Provide the [x, y] coordinate of the cell's center where the given text is located.  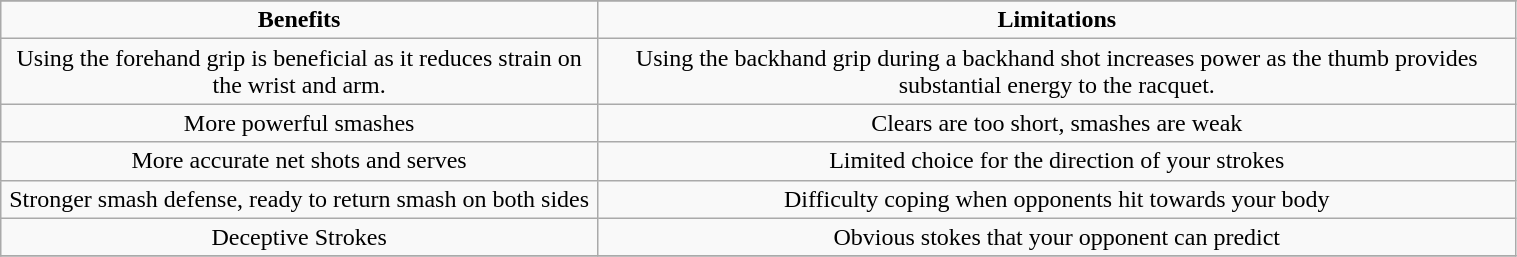
Limited choice for the direction of your strokes [1056, 161]
Difficulty coping when opponents hit towards your body [1056, 199]
Stronger smash defense, ready to return smash on both sides [300, 199]
Deceptive Strokes [300, 237]
Clears are too short, smashes are weak [1056, 123]
Limitations [1056, 20]
More powerful smashes [300, 123]
Obvious stokes that your opponent can predict [1056, 237]
More accurate net shots and serves [300, 161]
Using the backhand grip during a backhand shot increases power as the thumb provides substantial energy to the racquet. [1056, 72]
Using the forehand grip is beneficial as it reduces strain on the wrist and arm. [300, 72]
Benefits [300, 20]
